Identify which cell holds the provided text, then report its (X, Y) central coordinate. 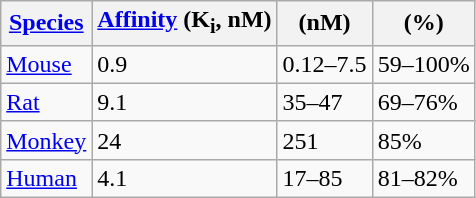
Rat (46, 102)
(nM) (324, 23)
85% (424, 140)
Human (46, 178)
0.9 (184, 64)
Affinity (Ki, nM) (184, 23)
81–82% (424, 178)
9.1 (184, 102)
69–76% (424, 102)
0.12–7.5 (324, 64)
Mouse (46, 64)
17–85 (324, 178)
59–100% (424, 64)
251 (324, 140)
Monkey (46, 140)
24 (184, 140)
35–47 (324, 102)
(%) (424, 23)
Species (46, 23)
4.1 (184, 178)
